Find where the given text appears and provide that cell's center as (x, y) coordinate. 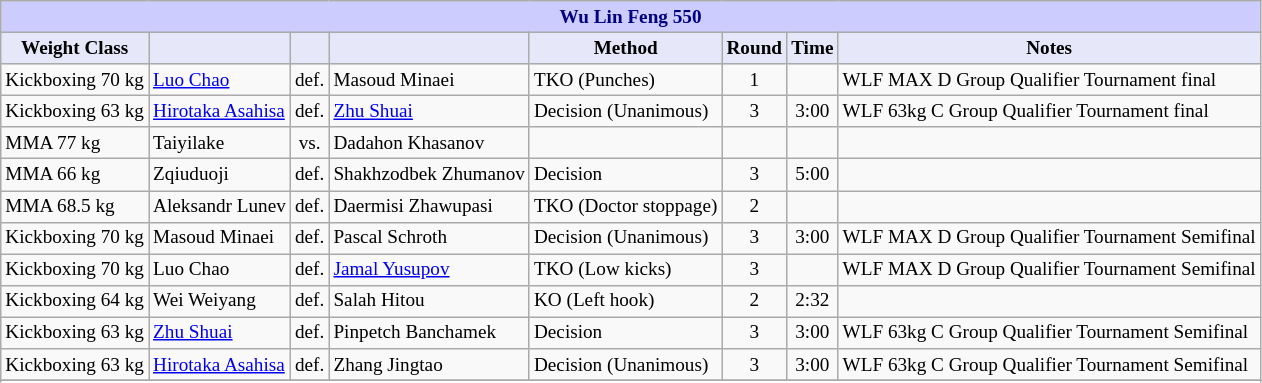
WLF MAX D Group Qualifier Tournament final (1049, 80)
5:00 (812, 175)
Taiyilake (220, 143)
Round (754, 48)
KO (Left hook) (626, 301)
Pinpetch Banchamek (430, 333)
Jamal Yusupov (430, 270)
Notes (1049, 48)
TKO (Doctor stoppage) (626, 206)
Daermisi Zhawupasi (430, 206)
Dadahon Khasanov (430, 143)
Wu Lin Feng 550 (630, 17)
MMA 77 kg (75, 143)
MMA 66 kg (75, 175)
Zqiuduoji (220, 175)
TKO (Low kicks) (626, 270)
Shakhzodbek Zhumanov (430, 175)
Weight Class (75, 48)
Method (626, 48)
Salah Hitou (430, 301)
1 (754, 80)
TKO (Punches) (626, 80)
Zhang Jingtao (430, 365)
Aleksandr Lunev (220, 206)
WLF 63kg C Group Qualifier Tournament final (1049, 111)
MMA 68.5 kg (75, 206)
Kickboxing 64 kg (75, 301)
2:32 (812, 301)
vs. (309, 143)
Time (812, 48)
Wei Weiyang (220, 301)
Pascal Schroth (430, 238)
